Search for the cell housing the specified text and yield its [X, Y] center coordinate. 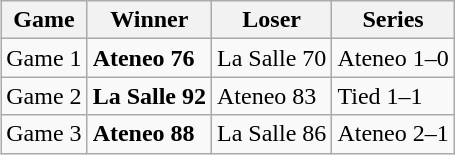
Game 3 [44, 134]
Tied 1–1 [393, 96]
Ateneo 83 [272, 96]
Loser [272, 20]
La Salle 86 [272, 134]
Ateneo 76 [149, 58]
Ateneo 88 [149, 134]
Game 1 [44, 58]
Ateneo 2–1 [393, 134]
Series [393, 20]
Game 2 [44, 96]
La Salle 70 [272, 58]
Winner [149, 20]
Ateneo 1–0 [393, 58]
La Salle 92 [149, 96]
Game [44, 20]
